Capture the cell that displays the provided text and extract its [x, y] central coordinate. 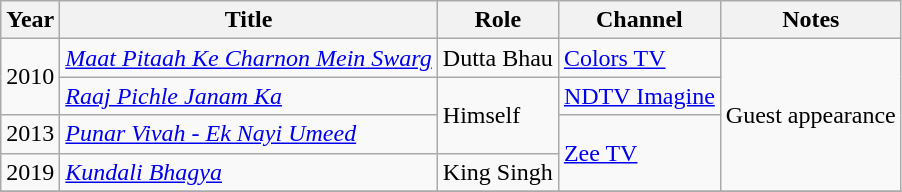
2013 [30, 134]
Role [498, 20]
Channel [639, 20]
Year [30, 20]
Himself [498, 115]
2019 [30, 172]
Kundali Bhagya [249, 172]
Colors TV [639, 58]
Dutta Bhau [498, 58]
Raaj Pichle Janam Ka [249, 96]
Punar Vivah - Ek Nayi Umeed [249, 134]
Zee TV [639, 153]
Guest appearance [810, 115]
Maat Pitaah Ke Charnon Mein Swarg [249, 58]
King Singh [498, 172]
2010 [30, 77]
NDTV Imagine [639, 96]
Notes [810, 20]
Title [249, 20]
